Detect which cell encompasses the target text, then output its [X, Y] center coordinate. 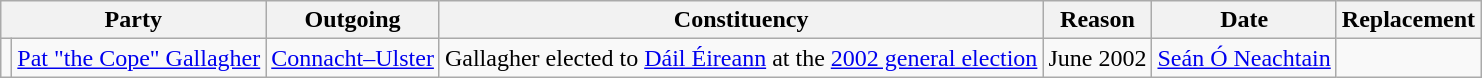
Connacht–Ulster [353, 58]
Party [134, 20]
Constituency [740, 20]
Reason [1098, 20]
Outgoing [353, 20]
June 2002 [1098, 58]
Pat "the Cope" Gallagher [139, 58]
Gallagher elected to Dáil Éireann at the 2002 general election [740, 58]
Replacement [1408, 20]
Seán Ó Neachtain [1244, 58]
Date [1244, 20]
